From the cell containing the given text, extract its center point as (x, y) coordinate. 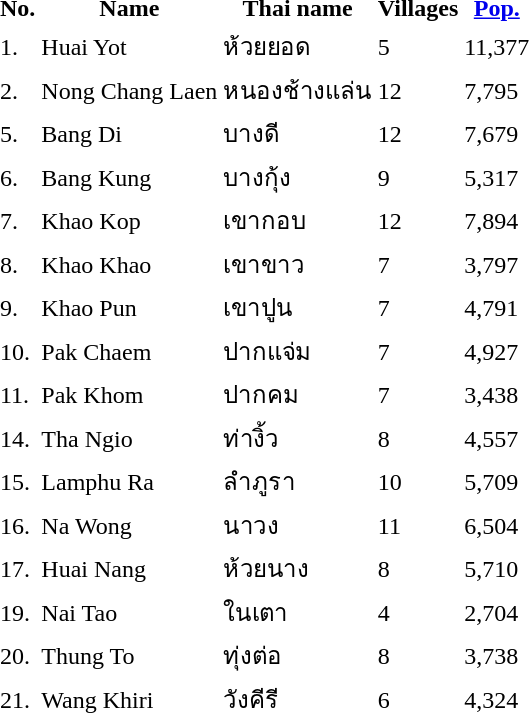
Nai Tao (130, 612)
ปากคม (298, 394)
Khao Khao (130, 264)
Pak Khom (130, 394)
หนองช้างแล่น (298, 90)
Thung To (130, 656)
บางกุ้ง (298, 177)
4 (418, 612)
Bang Kung (130, 177)
Tha Ngio (130, 438)
9 (418, 177)
เขากอบ (298, 220)
ทุ่งต่อ (298, 656)
Pak Chaem (130, 351)
นาวง (298, 525)
เขาปูน (298, 308)
10 (418, 482)
Bang Di (130, 134)
เขาขาว (298, 264)
5 (418, 46)
ห้วยยอด (298, 46)
ท่างิ้ว (298, 438)
ในเตา (298, 612)
Nong Chang Laen (130, 90)
ลำภูรา (298, 482)
Khao Pun (130, 308)
Huai Nang (130, 568)
Khao Kop (130, 220)
Na Wong (130, 525)
บางดี (298, 134)
ปากแจ่ม (298, 351)
Lamphu Ra (130, 482)
Huai Yot (130, 46)
11 (418, 525)
ห้วยนาง (298, 568)
